For the text-containing cell, return its midpoint in (x, y) coordinate format. 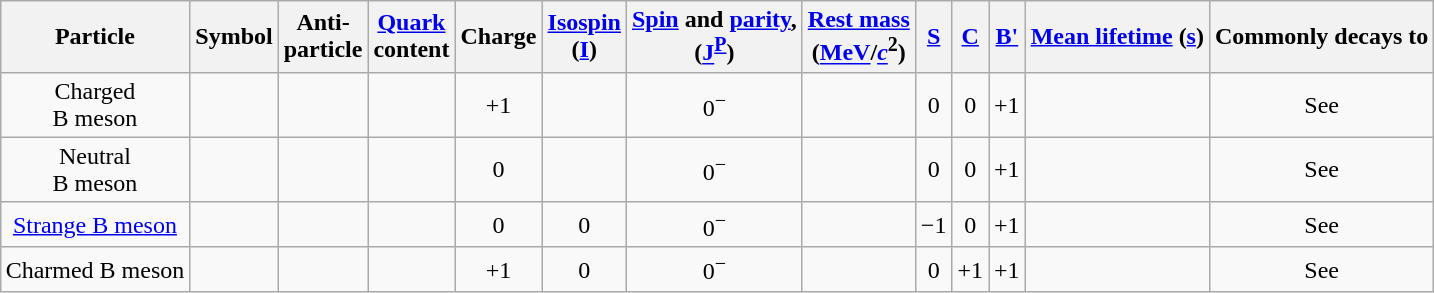
Rest mass (MeV/c2) (858, 37)
Isospin (I) (584, 37)
ChargedB meson (95, 104)
Symbol (234, 37)
−1 (934, 224)
Charmed B meson (95, 270)
S (934, 37)
Quark content (412, 37)
C (970, 37)
Charge (498, 37)
Commonly decays to (1321, 37)
Strange B meson (95, 224)
B' (1008, 37)
Mean lifetime (s) (1117, 37)
Anti-particle (323, 37)
Particle (95, 37)
Spin and parity, (JP) (714, 37)
NeutralB meson (95, 170)
